Pinpoint the cell where the given text exists, returning its [X, Y] midpoint coordinate. 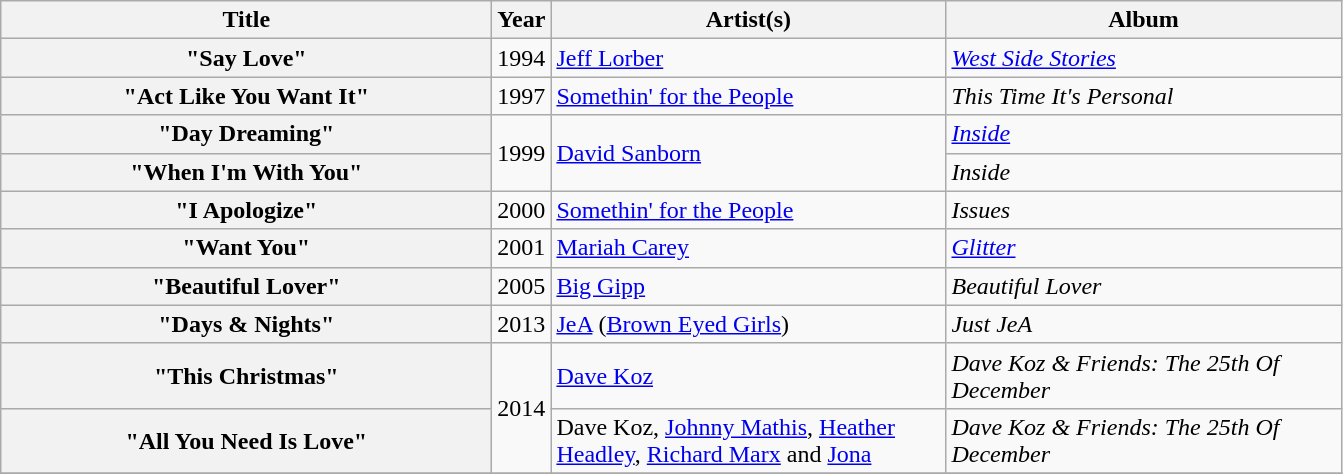
"Want You" [246, 248]
Year [522, 20]
2000 [522, 210]
"Say Love" [246, 58]
"Day Dreaming" [246, 134]
1997 [522, 96]
Mariah Carey [748, 248]
Just JeA [1144, 324]
Jeff Lorber [748, 58]
Big Gipp [748, 286]
"This Christmas" [246, 376]
West Side Stories [1144, 58]
Artist(s) [748, 20]
Glitter [1144, 248]
"I Apologize" [246, 210]
2013 [522, 324]
"Days & Nights" [246, 324]
1999 [522, 153]
Issues [1144, 210]
Dave Koz, Johnny Mathis, Heather Headley, Richard Marx and Jona [748, 440]
2005 [522, 286]
"Beautiful Lover" [246, 286]
David Sanborn [748, 153]
2014 [522, 408]
JeA (Brown Eyed Girls) [748, 324]
"All You Need Is Love" [246, 440]
"When I'm With You" [246, 172]
"Act Like You Want It" [246, 96]
Album [1144, 20]
This Time It's Personal [1144, 96]
1994 [522, 58]
2001 [522, 248]
Beautiful Lover [1144, 286]
Title [246, 20]
Dave Koz [748, 376]
